Return (x, y) of the center of cell containing provided text 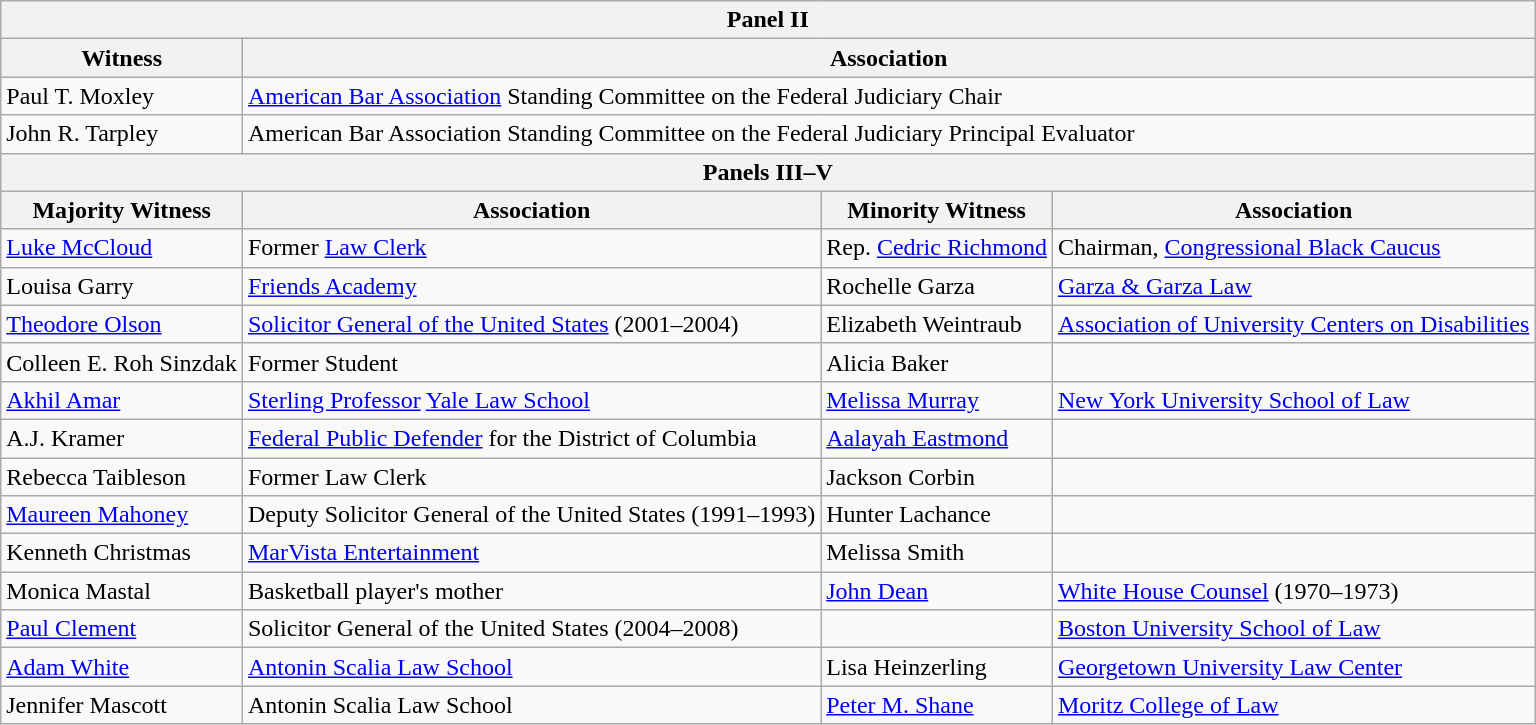
Former Student (531, 362)
Monica Mastal (122, 591)
Boston University School of Law (1293, 629)
Luke McCloud (122, 248)
Moritz College of Law (1293, 705)
Majority Witness (122, 210)
American Bar Association Standing Committee on the Federal Judiciary Chair (888, 96)
Alicia Baker (937, 362)
Jackson Corbin (937, 477)
American Bar Association Standing Committee on the Federal Judiciary Principal Evaluator (888, 134)
Solicitor General of the United States (2001–2004) (531, 324)
Peter M. Shane (937, 705)
Kenneth Christmas (122, 553)
Friends Academy (531, 286)
Witness (122, 58)
Paul T. Moxley (122, 96)
Georgetown University Law Center (1293, 667)
Federal Public Defender for the District of Columbia (531, 438)
Elizabeth Weintraub (937, 324)
Akhil Amar (122, 400)
Panel II (768, 20)
Rebecca Taibleson (122, 477)
MarVista Entertainment (531, 553)
Chairman, Congressional Black Caucus (1293, 248)
New York University School of Law (1293, 400)
Association of University Centers on Disabilities (1293, 324)
Melissa Murray (937, 400)
Sterling Professor Yale Law School (531, 400)
Basketball player's mother (531, 591)
Deputy Solicitor General of the United States (1991–1993) (531, 515)
Paul Clement (122, 629)
Panels III–V (768, 172)
White House Counsel (1970–1973) (1293, 591)
Rochelle Garza (937, 286)
Melissa Smith (937, 553)
Theodore Olson (122, 324)
John Dean (937, 591)
Minority Witness (937, 210)
Adam White (122, 667)
Rep. Cedric Richmond (937, 248)
Solicitor General of the United States (2004–2008) (531, 629)
Aalayah Eastmond (937, 438)
Louisa Garry (122, 286)
Colleen E. Roh Sinzdak (122, 362)
Lisa Heinzerling (937, 667)
Hunter Lachance (937, 515)
John R. Tarpley (122, 134)
Jennifer Mascott (122, 705)
A.J. Kramer (122, 438)
Maureen Mahoney (122, 515)
Garza & Garza Law (1293, 286)
